From the cell containing the given text, extract its center point as (x, y) coordinate. 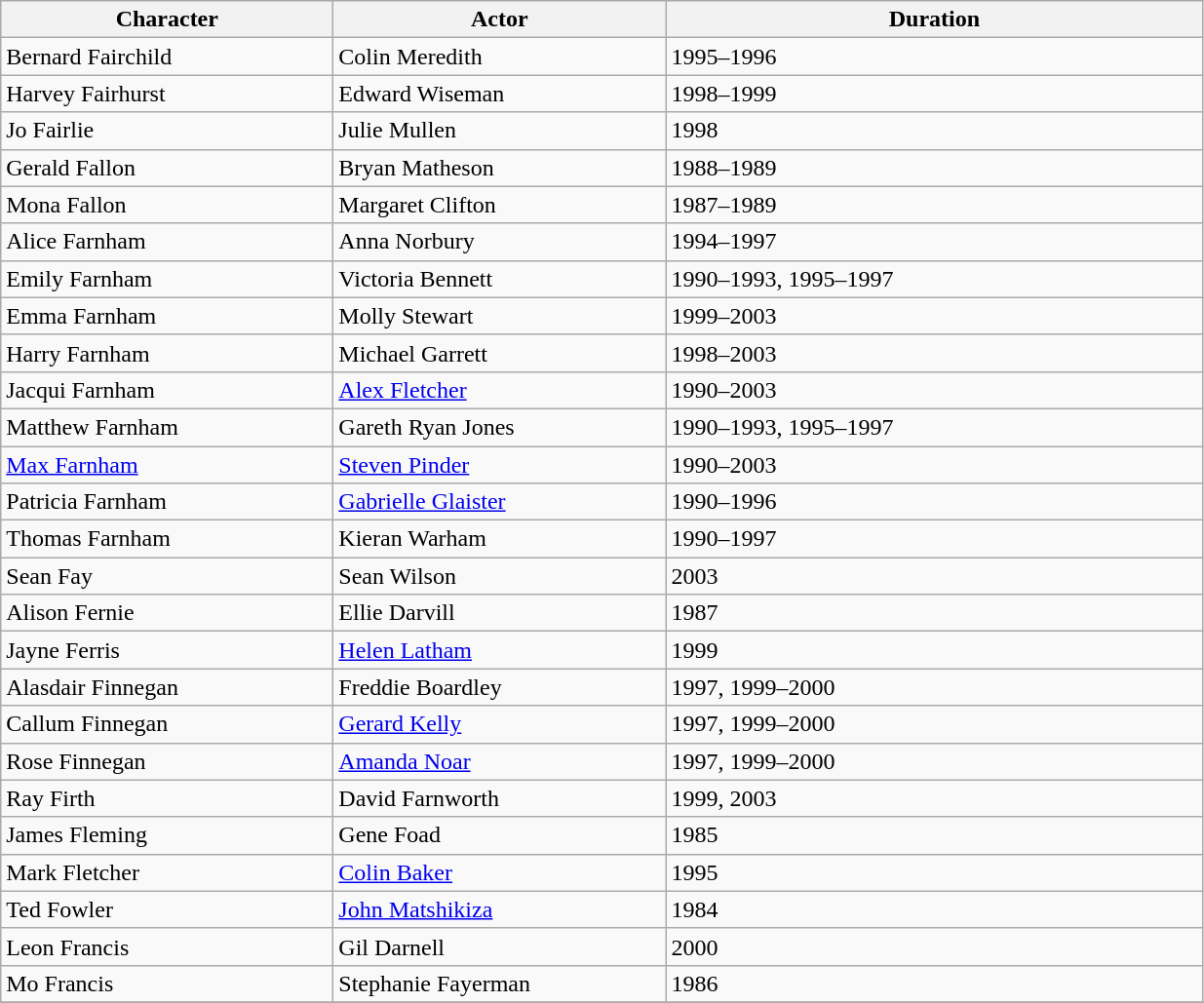
Margaret Clifton (499, 205)
Jayne Ferris (168, 650)
Matthew Farnham (168, 427)
Character (168, 19)
Gareth Ryan Jones (499, 427)
Gene Foad (499, 835)
David Farnworth (499, 798)
Emily Farnham (168, 279)
Amanda Noar (499, 761)
Victoria Bennett (499, 279)
1986 (934, 984)
Gil Darnell (499, 946)
Ted Fowler (168, 909)
Stephanie Fayerman (499, 984)
James Fleming (168, 835)
Harry Farnham (168, 353)
Thomas Farnham (168, 539)
1998–2003 (934, 353)
1987 (934, 613)
1984 (934, 909)
Gerard Kelly (499, 724)
Alex Fletcher (499, 390)
1999, 2003 (934, 798)
Steven Pinder (499, 465)
Freddie Boardley (499, 687)
1999–2003 (934, 316)
Helen Latham (499, 650)
Kieran Warham (499, 539)
1994–1997 (934, 242)
John Matshikiza (499, 909)
Colin Meredith (499, 57)
Jacqui Farnham (168, 390)
Alison Fernie (168, 613)
Anna Norbury (499, 242)
Mark Fletcher (168, 872)
Max Farnham (168, 465)
Gerald Fallon (168, 168)
Rose Finnegan (168, 761)
1988–1989 (934, 168)
Ray Firth (168, 798)
1995–1996 (934, 57)
Mo Francis (168, 984)
Mona Fallon (168, 205)
1987–1989 (934, 205)
Julie Mullen (499, 131)
Jo Fairlie (168, 131)
1998 (934, 131)
1985 (934, 835)
Alasdair Finnegan (168, 687)
Leon Francis (168, 946)
Gabrielle Glaister (499, 502)
Callum Finnegan (168, 724)
Colin Baker (499, 872)
Harvey Fairhurst (168, 94)
Molly Stewart (499, 316)
Patricia Farnham (168, 502)
Bernard Fairchild (168, 57)
Actor (499, 19)
Michael Garrett (499, 353)
1999 (934, 650)
2000 (934, 946)
Emma Farnham (168, 316)
Edward Wiseman (499, 94)
1990–1996 (934, 502)
Bryan Matheson (499, 168)
1998–1999 (934, 94)
Ellie Darvill (499, 613)
Sean Wilson (499, 576)
2003 (934, 576)
1990–1997 (934, 539)
Alice Farnham (168, 242)
Duration (934, 19)
Sean Fay (168, 576)
1995 (934, 872)
